From the cell containing the given text, extract its center point as (x, y) coordinate. 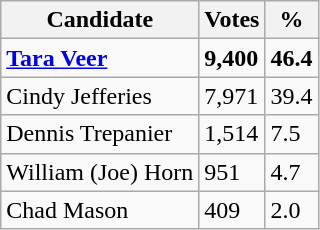
409 (232, 210)
951 (232, 172)
2.0 (292, 210)
9,400 (232, 58)
1,514 (232, 134)
39.4 (292, 96)
Votes (232, 20)
4.7 (292, 172)
Chad Mason (100, 210)
7,971 (232, 96)
7.5 (292, 134)
Cindy Jefferies (100, 96)
William (Joe) Horn (100, 172)
Tara Veer (100, 58)
46.4 (292, 58)
Dennis Trepanier (100, 134)
% (292, 20)
Candidate (100, 20)
